From the cell containing the given text, extract its center point as [x, y] coordinate. 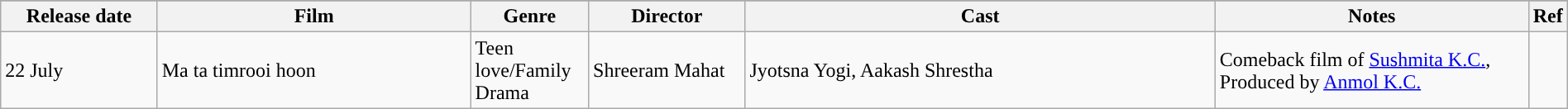
Film [314, 17]
Shreeram Mahat [667, 70]
Release date [79, 17]
Cast [980, 17]
Jyotsna Yogi, Aakash Shrestha [980, 70]
22 July [79, 70]
Teen love/Family Drama [529, 70]
Comeback film of Sushmita K.C., Produced by Anmol K.C. [1371, 70]
Ref [1548, 17]
Genre [529, 17]
Notes [1371, 17]
Director [667, 17]
Ma ta timrooi hoon [314, 70]
